Output the [x, y] coordinate of the center of the cell containing the given text.  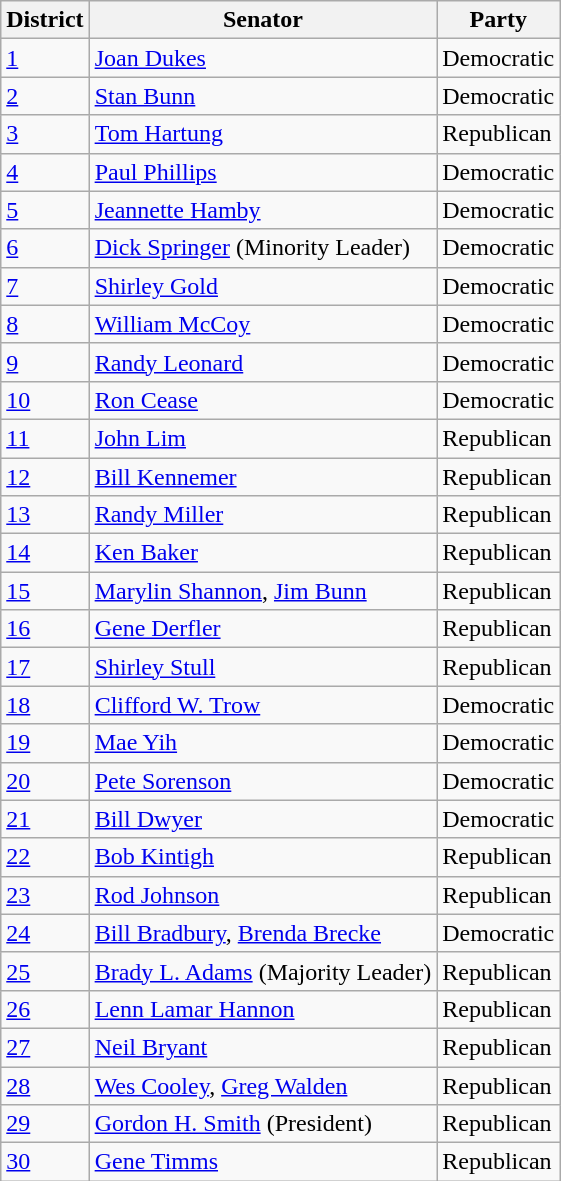
13 [45, 515]
Wes Cooley, Greg Walden [263, 1085]
Jeannette Hamby [263, 210]
Gene Timms [263, 1162]
29 [45, 1124]
23 [45, 895]
Neil Bryant [263, 1047]
Paul Phillips [263, 172]
30 [45, 1162]
Rod Johnson [263, 895]
25 [45, 971]
15 [45, 591]
14 [45, 553]
26 [45, 1009]
21 [45, 819]
Bill Bradbury, Brenda Brecke [263, 933]
19 [45, 743]
Joan Dukes [263, 58]
22 [45, 857]
Mae Yih [263, 743]
4 [45, 172]
Randy Miller [263, 515]
Senator [263, 20]
Shirley Stull [263, 667]
Gene Derfler [263, 629]
2 [45, 96]
24 [45, 933]
7 [45, 286]
20 [45, 781]
10 [45, 400]
Randy Leonard [263, 362]
12 [45, 477]
8 [45, 324]
27 [45, 1047]
9 [45, 362]
Brady L. Adams (Majority Leader) [263, 971]
Gordon H. Smith (President) [263, 1124]
William McCoy [263, 324]
Ron Cease [263, 400]
3 [45, 134]
Bill Dwyer [263, 819]
Dick Springer (Minority Leader) [263, 248]
1 [45, 58]
Pete Sorenson [263, 781]
Shirley Gold [263, 286]
28 [45, 1085]
5 [45, 210]
6 [45, 248]
17 [45, 667]
District [45, 20]
Lenn Lamar Hannon [263, 1009]
Stan Bunn [263, 96]
Tom Hartung [263, 134]
Bob Kintigh [263, 857]
John Lim [263, 438]
Party [498, 20]
Marylin Shannon, Jim Bunn [263, 591]
16 [45, 629]
Ken Baker [263, 553]
11 [45, 438]
Bill Kennemer [263, 477]
Clifford W. Trow [263, 705]
18 [45, 705]
